Search for the cell housing the specified text and yield its (x, y) center coordinate. 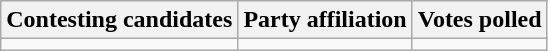
Contesting candidates (120, 20)
Votes polled (480, 20)
Party affiliation (325, 20)
